For the text-containing cell, return its midpoint in (X, Y) coordinate format. 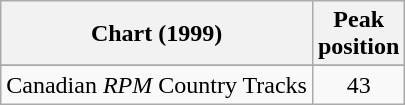
Chart (1999) (157, 34)
43 (358, 85)
Peakposition (358, 34)
Canadian RPM Country Tracks (157, 85)
